Find where the given text appears and provide that cell's center as [x, y] coordinate. 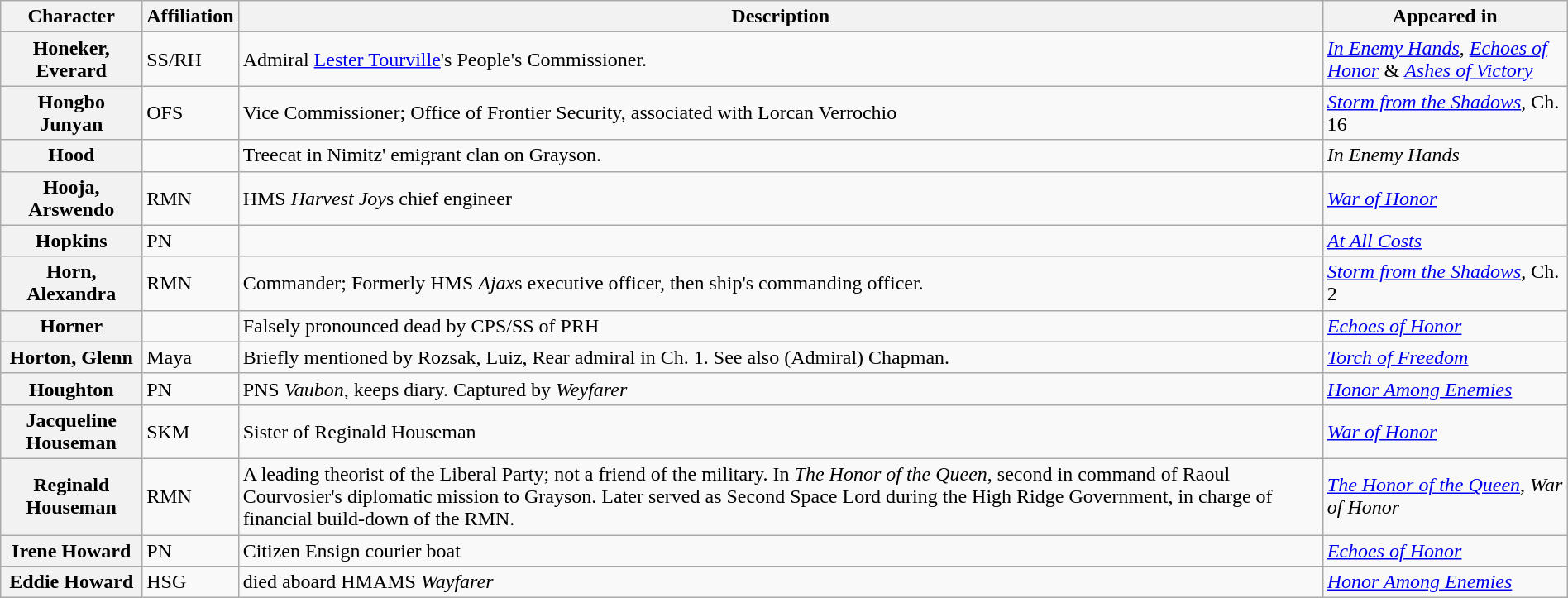
In Enemy Hands, Echoes of Honor & Ashes of Victory [1445, 60]
died aboard HMAMS Wayfarer [781, 582]
HSG [190, 582]
Hooja, Arswendo [71, 199]
Admiral Lester Tourville's People's Commissioner. [781, 60]
Citizen Ensign courier boat [781, 550]
PNS Vaubon, keeps diary. Captured by Weyfarer [781, 389]
Jacqueline Houseman [71, 432]
Honeker, Everard [71, 60]
Horner [71, 326]
Horn, Alexandra [71, 283]
Storm from the Shadows, Ch. 2 [1445, 283]
Falsely pronounced dead by CPS/SS of PRH [781, 326]
Vice Commissioner; Office of Frontier Security, associated with Lorcan Verrochio [781, 112]
Treecat in Nimitz' emigrant clan on Grayson. [781, 155]
Character [71, 17]
SKM [190, 432]
Sister of Reginald Houseman [781, 432]
HMS Harvest Joys chief engineer [781, 199]
Eddie Howard [71, 582]
SS/RH [190, 60]
Affiliation [190, 17]
Irene Howard [71, 550]
Hood [71, 155]
Storm from the Shadows, Ch. 16 [1445, 112]
In Enemy Hands [1445, 155]
Houghton [71, 389]
Description [781, 17]
Hongbo Junyan [71, 112]
Horton, Glenn [71, 357]
Reginald Houseman [71, 496]
Maya [190, 357]
Appeared in [1445, 17]
Hopkins [71, 241]
Briefly mentioned by Rozsak, Luiz, Rear admiral in Ch. 1. See also (Admiral) Chapman. [781, 357]
The Honor of the Queen, War of Honor [1445, 496]
Commander; Formerly HMS Ajaxs executive officer, then ship's commanding officer. [781, 283]
OFS [190, 112]
At All Costs [1445, 241]
Torch of Freedom [1445, 357]
